Return the [x, y] coordinate for the center point of the cell that contains the specified text.  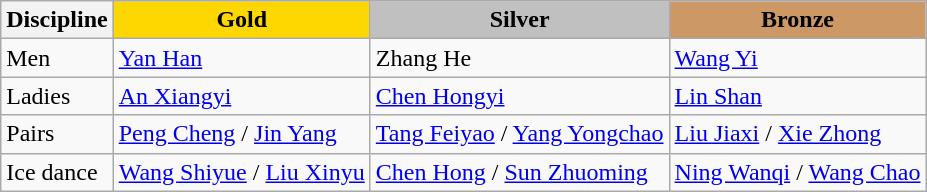
Pairs [57, 134]
Liu Jiaxi / Xie Zhong [798, 134]
Bronze [798, 20]
Ning Wanqi / Wang Chao [798, 172]
Wang Yi [798, 58]
Wang Shiyue / Liu Xinyu [242, 172]
Ice dance [57, 172]
Tang Feiyao / Yang Yongchao [520, 134]
Peng Cheng / Jin Yang [242, 134]
Zhang He [520, 58]
Chen Hongyi [520, 96]
Ladies [57, 96]
Lin Shan [798, 96]
Silver [520, 20]
Yan Han [242, 58]
Men [57, 58]
Gold [242, 20]
Discipline [57, 20]
Chen Hong / Sun Zhuoming [520, 172]
An Xiangyi [242, 96]
